Extract the [X, Y] coordinate from the center of the cell holding the provided text.  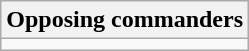
Opposing commanders [125, 20]
